Capture the cell that displays the provided text and extract its [X, Y] central coordinate. 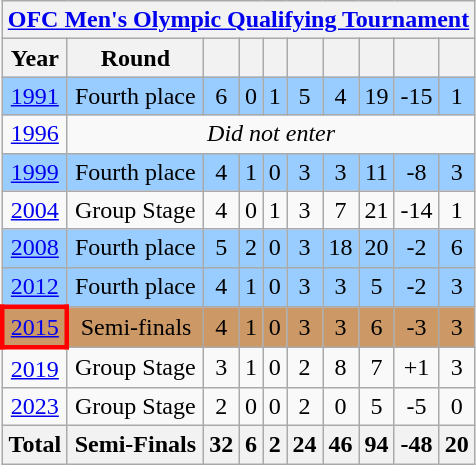
18 [341, 248]
94 [376, 444]
11 [376, 172]
32 [221, 444]
1991 [34, 96]
2008 [34, 248]
Semi-finals [135, 328]
-48 [416, 444]
Total [34, 444]
8 [341, 368]
-5 [416, 406]
2015 [34, 328]
2019 [34, 368]
OFC Men's Olympic Qualifying Tournament [238, 20]
24 [305, 444]
Round [135, 58]
2012 [34, 287]
46 [341, 444]
19 [376, 96]
-3 [416, 328]
Year [34, 58]
Semi-Finals [135, 444]
-8 [416, 172]
+1 [416, 368]
-15 [416, 96]
1996 [34, 134]
-14 [416, 210]
2004 [34, 210]
1999 [34, 172]
21 [376, 210]
2023 [34, 406]
Did not enter [270, 134]
